Return the (X, Y) coordinate for the center point of the cell that contains the specified text.  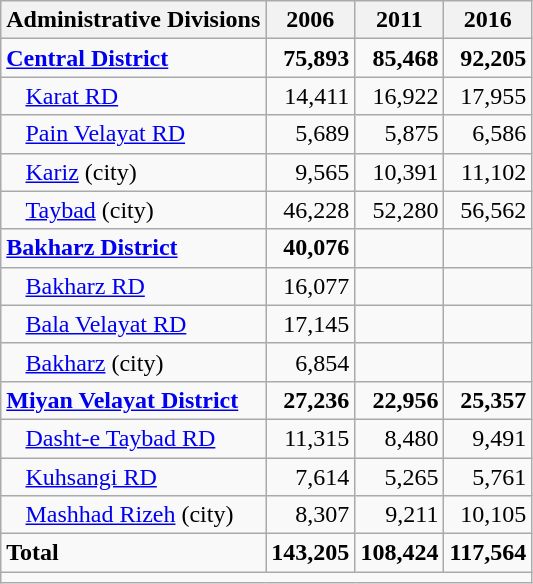
Kuhsangi RD (134, 477)
Administrative Divisions (134, 20)
Taybad (city) (134, 210)
Bakharz (city) (134, 362)
2006 (310, 20)
Total (134, 553)
85,468 (400, 58)
5,875 (400, 134)
Pain Velayat RD (134, 134)
117,564 (488, 553)
11,315 (310, 438)
27,236 (310, 400)
11,102 (488, 172)
16,922 (400, 96)
25,357 (488, 400)
2011 (400, 20)
Central District (134, 58)
9,211 (400, 515)
56,562 (488, 210)
Bakharz District (134, 248)
5,689 (310, 134)
22,956 (400, 400)
40,076 (310, 248)
Bala Velayat RD (134, 324)
5,265 (400, 477)
143,205 (310, 553)
10,105 (488, 515)
8,480 (400, 438)
52,280 (400, 210)
9,491 (488, 438)
Miyan Velayat District (134, 400)
5,761 (488, 477)
16,077 (310, 286)
46,228 (310, 210)
17,145 (310, 324)
6,586 (488, 134)
9,565 (310, 172)
10,391 (400, 172)
14,411 (310, 96)
6,854 (310, 362)
75,893 (310, 58)
Dasht-e Taybad RD (134, 438)
7,614 (310, 477)
92,205 (488, 58)
108,424 (400, 553)
Karat RD (134, 96)
2016 (488, 20)
8,307 (310, 515)
Bakharz RD (134, 286)
17,955 (488, 96)
Kariz (city) (134, 172)
Mashhad Rizeh (city) (134, 515)
